Determine the (x, y) coordinate at the center of the cell enclosing the given text.  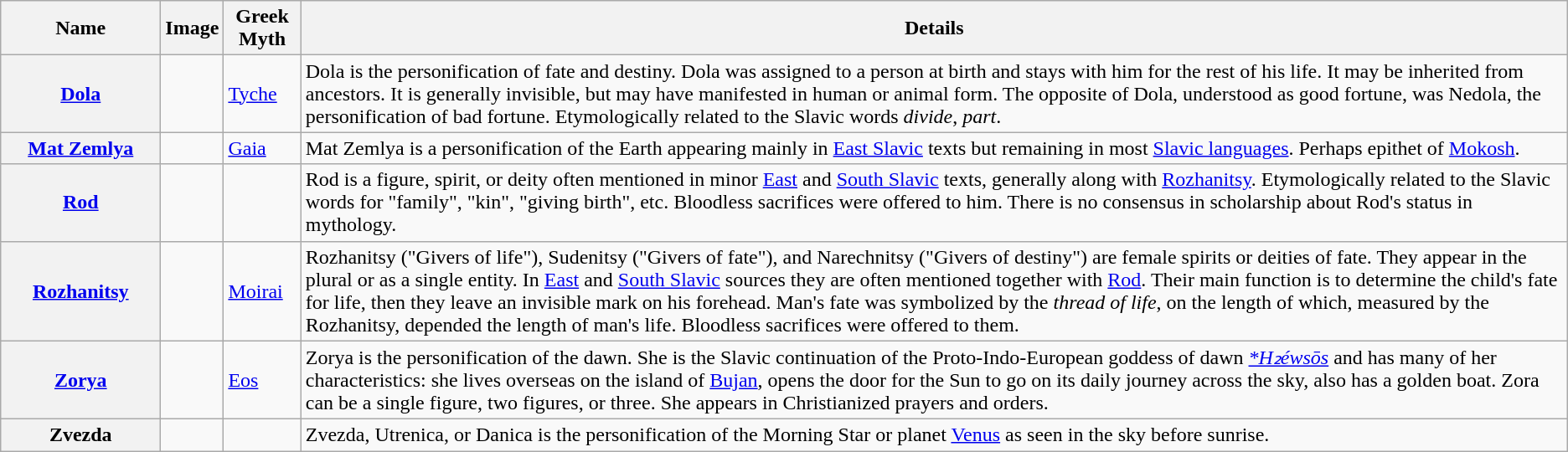
Zvezda, Utrenica, or Danica is the personification of the Morning Star or planet Venus as seen in the sky before sunrise. (934, 435)
Zorya (80, 380)
Image (193, 28)
Moirai (262, 291)
Tyche (262, 94)
Eos (262, 380)
Dola (80, 94)
Rozhanitsy (80, 291)
Details (934, 28)
Name (80, 28)
Zvezda (80, 435)
Greek Myth (262, 28)
Rod (80, 203)
Gaia (262, 148)
Mat Zemlya (80, 148)
Mat Zemlya is a personification of the Earth appearing mainly in East Slavic texts but remaining in most Slavic languages. Perhaps epithet of Mokosh. (934, 148)
